From the cell containing the given text, extract its center point as [X, Y] coordinate. 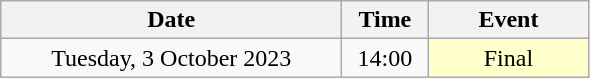
14:00 [385, 58]
Time [385, 20]
Final [508, 58]
Tuesday, 3 October 2023 [172, 58]
Event [508, 20]
Date [172, 20]
